Locate the cell with the specified text and output its [x, y] center coordinate. 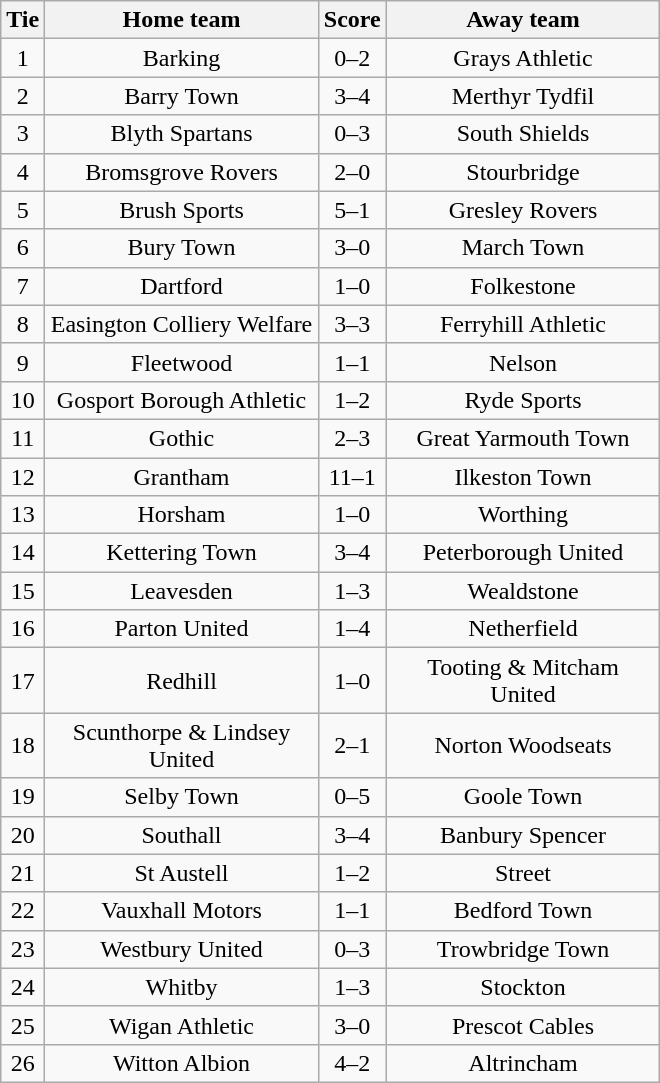
Horsham [182, 515]
4 [23, 172]
5 [23, 210]
2–1 [352, 746]
Tooting & Mitcham United [523, 680]
25 [23, 1025]
Barry Town [182, 96]
11–1 [352, 477]
Bury Town [182, 248]
Wealdstone [523, 591]
Ryde Sports [523, 400]
5–1 [352, 210]
12 [23, 477]
Tie [23, 20]
Stourbridge [523, 172]
Banbury Spencer [523, 835]
Southall [182, 835]
Wigan Athletic [182, 1025]
Blyth Spartans [182, 134]
Gothic [182, 438]
9 [23, 362]
Gresley Rovers [523, 210]
Folkestone [523, 286]
Norton Woodseats [523, 746]
24 [23, 987]
Leavesden [182, 591]
6 [23, 248]
Grays Athletic [523, 58]
March Town [523, 248]
4–2 [352, 1063]
Home team [182, 20]
Gosport Borough Athletic [182, 400]
Witton Albion [182, 1063]
Peterborough United [523, 553]
Great Yarmouth Town [523, 438]
3 [23, 134]
Merthyr Tydfil [523, 96]
Scunthorpe & Lindsey United [182, 746]
Trowbridge Town [523, 949]
Barking [182, 58]
Worthing [523, 515]
Whitby [182, 987]
22 [23, 911]
South Shields [523, 134]
18 [23, 746]
20 [23, 835]
Goole Town [523, 797]
1–4 [352, 629]
Prescot Cables [523, 1025]
Nelson [523, 362]
Vauxhall Motors [182, 911]
21 [23, 873]
10 [23, 400]
0–5 [352, 797]
2 [23, 96]
Away team [523, 20]
Westbury United [182, 949]
Easington Colliery Welfare [182, 324]
7 [23, 286]
13 [23, 515]
0–2 [352, 58]
Bedford Town [523, 911]
Netherfield [523, 629]
Score [352, 20]
2–3 [352, 438]
Grantham [182, 477]
Bromsgrove Rovers [182, 172]
26 [23, 1063]
Dartford [182, 286]
Parton United [182, 629]
St Austell [182, 873]
Altrincham [523, 1063]
3–3 [352, 324]
17 [23, 680]
8 [23, 324]
Street [523, 873]
15 [23, 591]
Brush Sports [182, 210]
2–0 [352, 172]
Kettering Town [182, 553]
14 [23, 553]
1 [23, 58]
11 [23, 438]
Stockton [523, 987]
Ferryhill Athletic [523, 324]
23 [23, 949]
Ilkeston Town [523, 477]
19 [23, 797]
Fleetwood [182, 362]
16 [23, 629]
Selby Town [182, 797]
Redhill [182, 680]
